Return the (x, y) coordinate for the center point of the cell that contains the specified text.  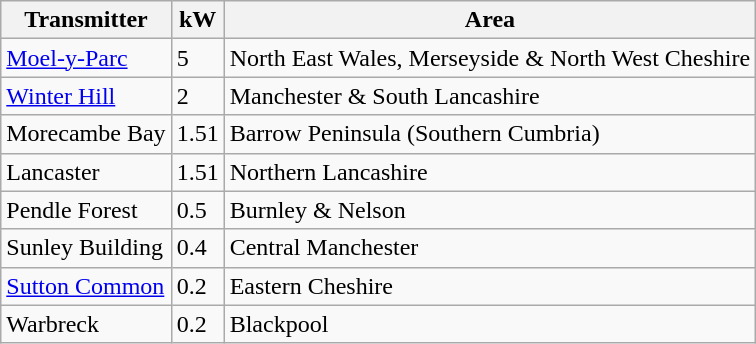
5 (198, 58)
North East Wales, Merseyside & North West Cheshire (490, 58)
Warbreck (86, 324)
Eastern Cheshire (490, 286)
Barrow Peninsula (Southern Cumbria) (490, 134)
Burnley & Nelson (490, 210)
0.5 (198, 210)
Northern Lancashire (490, 172)
Sutton Common (86, 286)
Transmitter (86, 20)
Morecambe Bay (86, 134)
Area (490, 20)
2 (198, 96)
kW (198, 20)
0.4 (198, 248)
Blackpool (490, 324)
Moel-y-Parc (86, 58)
Winter Hill (86, 96)
Manchester & South Lancashire (490, 96)
Central Manchester (490, 248)
Pendle Forest (86, 210)
Lancaster (86, 172)
Sunley Building (86, 248)
